Return the (X, Y) coordinate for the center point of the cell that contains the specified text.  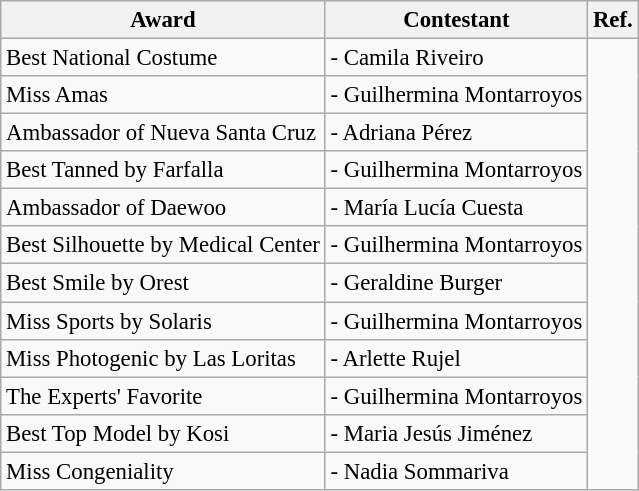
- María Lucía Cuesta (456, 208)
- Adriana Pérez (456, 133)
Miss Congeniality (163, 471)
Best Smile by Orest (163, 283)
The Experts' Favorite (163, 396)
Miss Photogenic by Las Loritas (163, 358)
- Camila Riveiro (456, 58)
Ambassador of Nueva Santa Cruz (163, 133)
Best Silhouette by Medical Center (163, 245)
- Arlette Rujel (456, 358)
Miss Sports by Solaris (163, 321)
Ambassador of Daewoo (163, 208)
Best National Costume (163, 58)
Miss Amas (163, 95)
Best Tanned by Farfalla (163, 170)
- Nadia Sommariva (456, 471)
Ref. (613, 20)
Award (163, 20)
- Maria Jesús Jiménez (456, 433)
Best Top Model by Kosi (163, 433)
Contestant (456, 20)
- Geraldine Burger (456, 283)
